Return the [x, y] coordinate for the center point of the cell that contains the specified text.  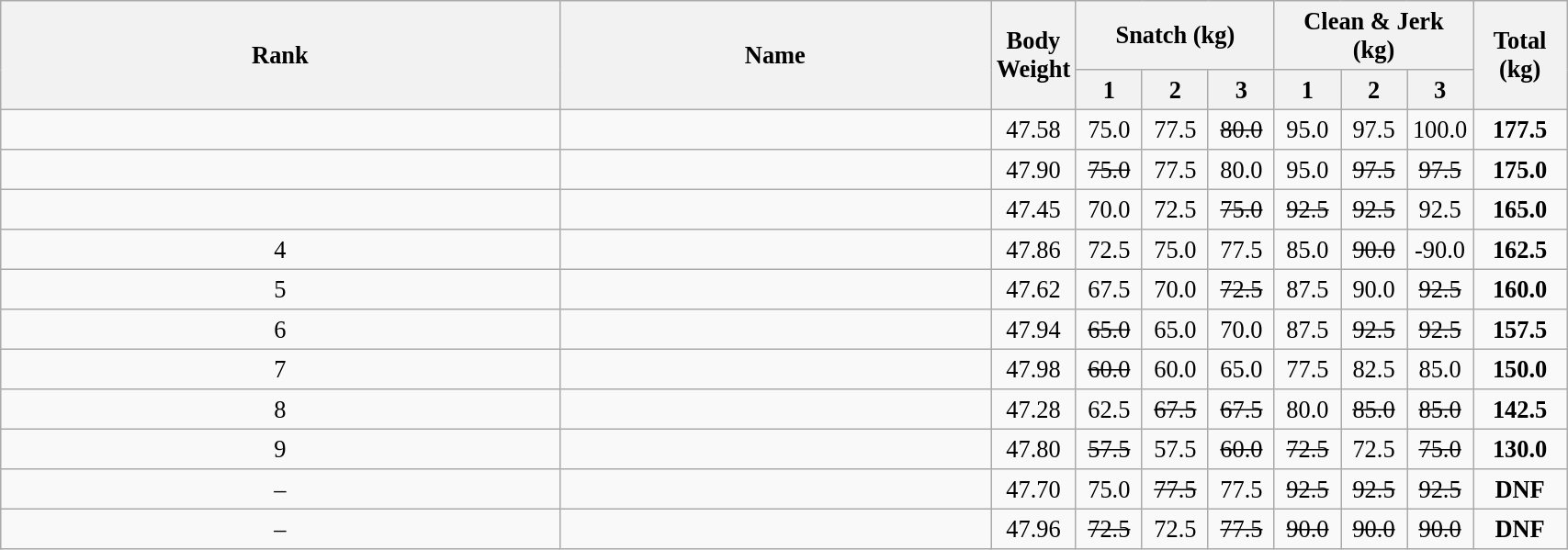
Clean & Jerk (kg) [1373, 35]
162.5 [1520, 250]
175.0 [1520, 169]
47.28 [1034, 410]
-90.0 [1440, 250]
Name [775, 55]
62.5 [1109, 410]
142.5 [1520, 410]
5 [280, 289]
6 [280, 330]
47.96 [1034, 529]
Total (kg) [1520, 55]
Snatch (kg) [1175, 35]
47.94 [1034, 330]
47.62 [1034, 289]
130.0 [1520, 449]
47.80 [1034, 449]
47.45 [1034, 209]
165.0 [1520, 209]
4 [280, 250]
Rank [280, 55]
47.58 [1034, 129]
47.86 [1034, 250]
Body Weight [1034, 55]
47.90 [1034, 169]
177.5 [1520, 129]
47.98 [1034, 369]
8 [280, 410]
100.0 [1440, 129]
82.5 [1374, 369]
47.70 [1034, 489]
157.5 [1520, 330]
160.0 [1520, 289]
7 [280, 369]
150.0 [1520, 369]
9 [280, 449]
